From the cell containing the given text, extract its center point as [X, Y] coordinate. 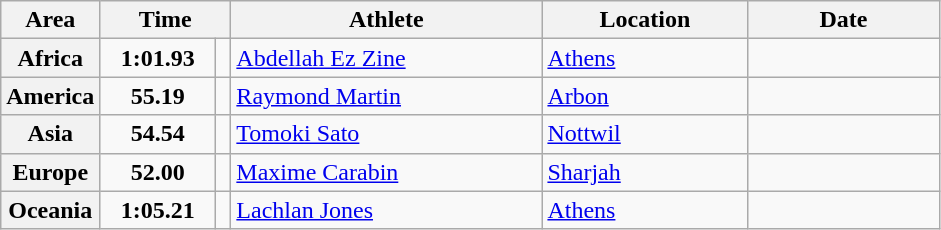
54.54 [158, 134]
Lachlan Jones [386, 210]
52.00 [158, 172]
Nottwil [645, 134]
Area [50, 20]
Location [645, 20]
Africa [50, 58]
Asia [50, 134]
Sharjah [645, 172]
Abdellah Ez Zine [386, 58]
Tomoki Sato [386, 134]
Date [844, 20]
Athlete [386, 20]
Raymond Martin [386, 96]
Maxime Carabin [386, 172]
1:05.21 [158, 210]
55.19 [158, 96]
America [50, 96]
Time [166, 20]
Europe [50, 172]
Oceania [50, 210]
Arbon [645, 96]
1:01.93 [158, 58]
